Return (x, y) of the center of cell containing provided text 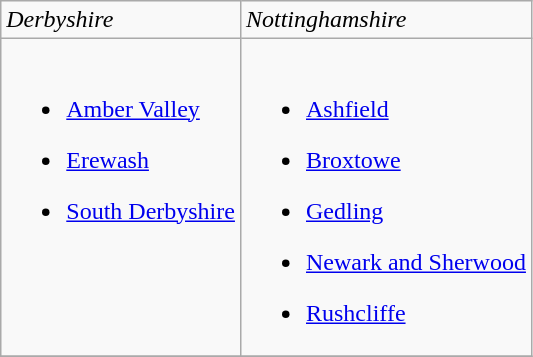
Derbyshire (121, 20)
Amber ValleyErewashSouth Derbyshire (121, 198)
AshfieldBroxtoweGedlingNewark and SherwoodRushcliffe (386, 198)
Nottinghamshire (386, 20)
